From the cell containing the given text, extract its center point as [X, Y] coordinate. 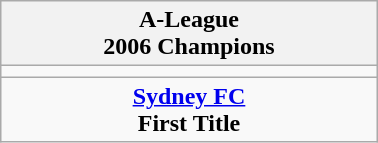
Sydney FCFirst Title [189, 110]
A-League2006 Champions [189, 34]
